Provide the [x, y] coordinate of the cell's center where the given text is located.  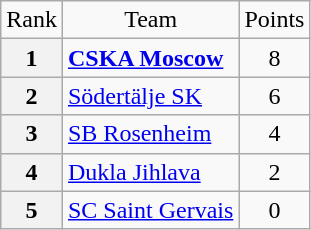
8 [274, 58]
6 [274, 96]
SC Saint Gervais [150, 210]
Team [150, 20]
Södertälje SK [150, 96]
Rank [32, 20]
1 [32, 58]
Dukla Jihlava [150, 172]
Points [274, 20]
0 [274, 210]
CSKA Moscow [150, 58]
SB Rosenheim [150, 134]
5 [32, 210]
3 [32, 134]
